Find where the given text appears and provide that cell's center as [X, Y] coordinate. 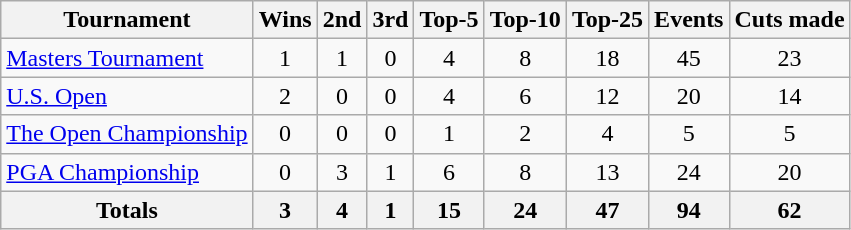
Top-25 [607, 20]
3rd [390, 20]
47 [607, 210]
18 [607, 58]
The Open Championship [127, 134]
U.S. Open [127, 96]
2nd [342, 20]
Wins [285, 20]
15 [449, 210]
Events [689, 20]
23 [790, 58]
45 [689, 58]
PGA Championship [127, 172]
12 [607, 96]
13 [607, 172]
Top-5 [449, 20]
14 [790, 96]
Tournament [127, 20]
62 [790, 210]
Masters Tournament [127, 58]
Cuts made [790, 20]
Totals [127, 210]
Top-10 [525, 20]
94 [689, 210]
